Pinpoint the cell where the given text exists, returning its (x, y) midpoint coordinate. 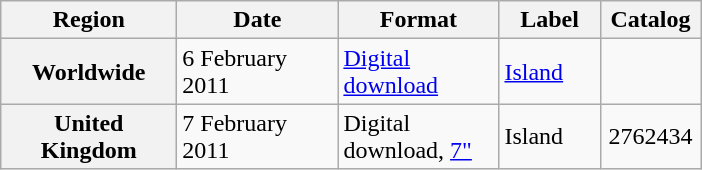
Region (89, 20)
Format (418, 20)
Digital download, 7" (418, 136)
Label (550, 20)
2762434 (650, 136)
Date (258, 20)
United Kingdom (89, 136)
7 February 2011 (258, 136)
Worldwide (89, 72)
Catalog (650, 20)
6 February 2011 (258, 72)
Digital download (418, 72)
